Find where the given text appears and provide that cell's center as [X, Y] coordinate. 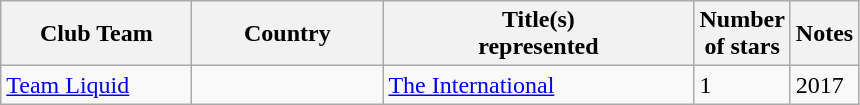
Club Team [96, 34]
Numberof stars [742, 34]
The International [538, 85]
1 [742, 85]
Country [288, 34]
2017 [824, 85]
Title(s)represented [538, 34]
Team Liquid [96, 85]
Notes [824, 34]
